Determine the [x, y] coordinate at the center of the cell enclosing the given text.  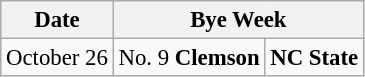
October 26 [57, 58]
Date [57, 20]
Bye Week [238, 20]
No. 9 Clemson [189, 58]
NC State [314, 58]
